For the text-containing cell, return its midpoint in [X, Y] coordinate format. 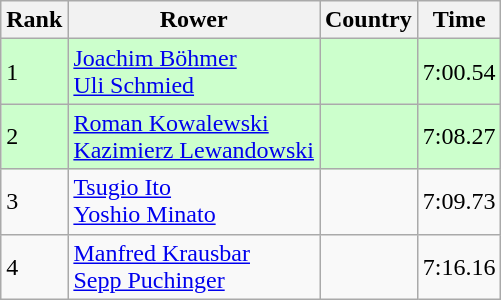
2 [34, 136]
Roman KowalewskiKazimierz Lewandowski [194, 136]
Rower [194, 20]
7:08.27 [459, 136]
Manfred KrausbarSepp Puchinger [194, 266]
1 [34, 72]
7:16.16 [459, 266]
Joachim BöhmerUli Schmied [194, 72]
Time [459, 20]
Tsugio ItoYoshio Minato [194, 202]
3 [34, 202]
7:00.54 [459, 72]
7:09.73 [459, 202]
Rank [34, 20]
4 [34, 266]
Country [369, 20]
